Capture the cell that displays the provided text and extract its [x, y] central coordinate. 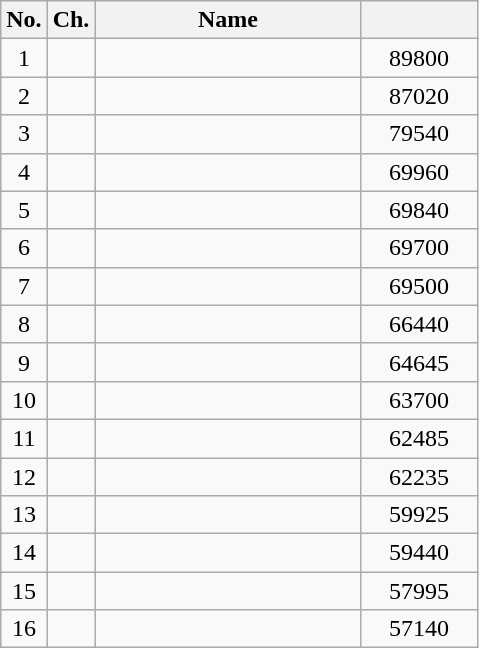
12 [24, 477]
59440 [419, 553]
69840 [419, 210]
69960 [419, 172]
3 [24, 134]
87020 [419, 96]
63700 [419, 400]
64645 [419, 362]
10 [24, 400]
66440 [419, 324]
62235 [419, 477]
62485 [419, 438]
1 [24, 58]
14 [24, 553]
No. [24, 20]
59925 [419, 515]
5 [24, 210]
8 [24, 324]
7 [24, 286]
6 [24, 248]
Name [228, 20]
79540 [419, 134]
69500 [419, 286]
11 [24, 438]
69700 [419, 248]
57995 [419, 591]
9 [24, 362]
4 [24, 172]
2 [24, 96]
13 [24, 515]
16 [24, 629]
Ch. [71, 20]
89800 [419, 58]
15 [24, 591]
57140 [419, 629]
